Scan for the cell matching the given text and deliver its [x, y] coordinate at center. 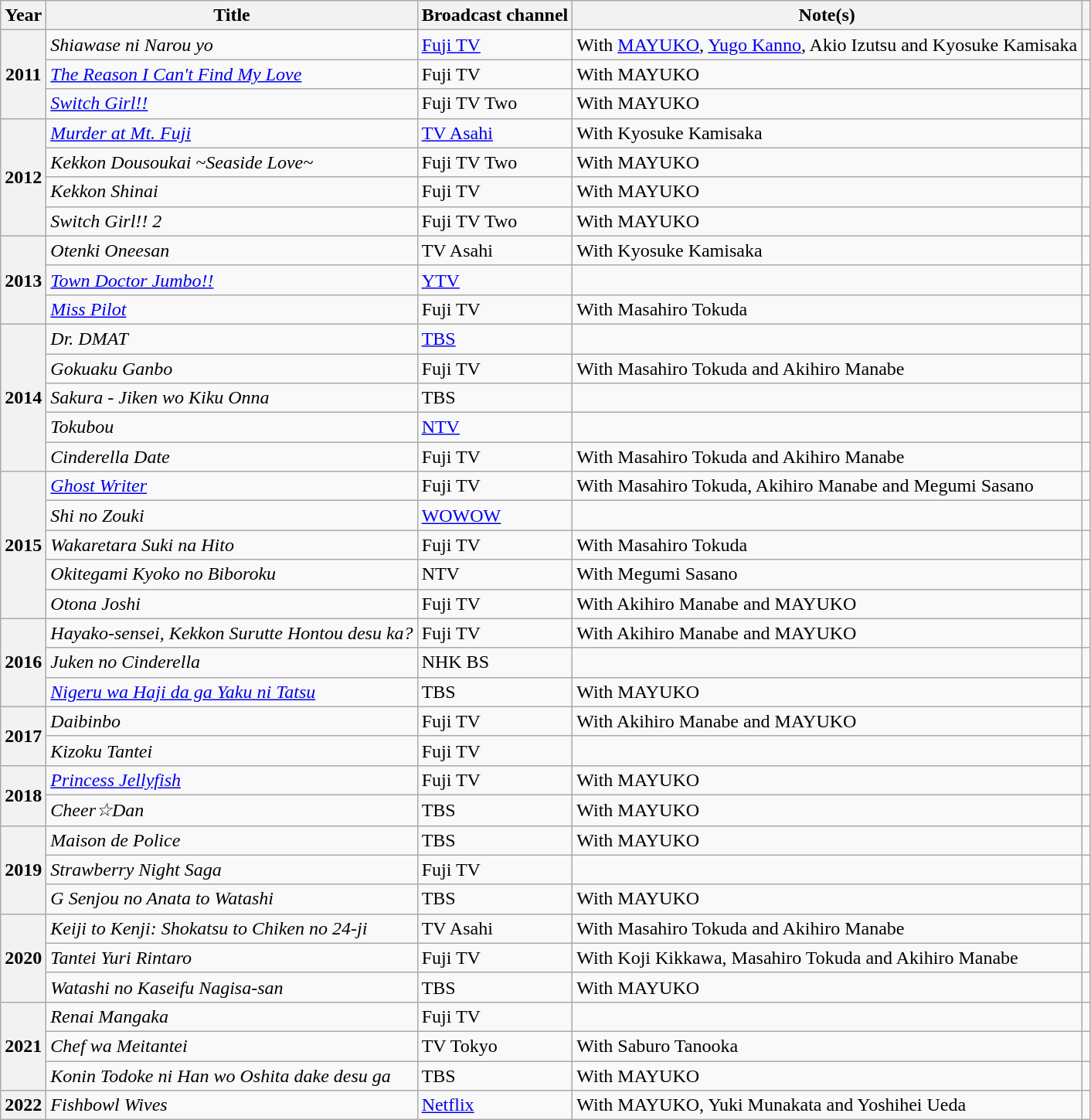
Tokubou [232, 427]
Tantei Yuri Rintaro [232, 958]
WOWOW [495, 516]
Chef wa Meitantei [232, 1046]
Maison de Police [232, 840]
TV Tokyo [495, 1046]
Daibinbo [232, 721]
Title [232, 15]
Fishbowl Wives [232, 1105]
Shi no Zouki [232, 516]
Nigeru wa Haji da ga Yaku ni Tatsu [232, 692]
Shiawase ni Narou yo [232, 45]
2018 [23, 795]
NHK BS [495, 662]
Kekkon Shinai [232, 192]
With Masahiro Tokuda, Akihiro Manabe and Megumi Sasano [827, 486]
The Reason I Can't Find My Love [232, 74]
Switch Girl!! 2 [232, 221]
2021 [23, 1046]
Kekkon Dousoukai ~Seaside Love~ [232, 162]
Town Doctor Jumbo!! [232, 280]
Keiji to Kenji: Shokatsu to Chiken no 24-ji [232, 928]
With MAYUKO, Yugo Kanno, Akio Izutsu and Kyosuke Kamisaka [827, 45]
2013 [23, 280]
2015 [23, 545]
Gokuaku Ganbo [232, 369]
Kizoku Tantei [232, 751]
Otona Joshi [232, 604]
Netflix [495, 1105]
Watashi no Kaseifu Nagisa-san [232, 987]
Switch Girl!! [232, 104]
Miss Pilot [232, 309]
Broadcast channel [495, 15]
Otenki Oneesan [232, 250]
2017 [23, 736]
Strawberry Night Saga [232, 870]
G Senjou no Anata to Watashi [232, 899]
Note(s) [827, 15]
Cinderella Date [232, 457]
Sakura - Jiken wo Kiku Onna [232, 398]
With Megumi Sasano [827, 574]
2020 [23, 958]
Juken no Cinderella [232, 662]
Murder at Mt. Fuji [232, 133]
2014 [23, 397]
With MAYUKO, Yuki Munakata and Yoshihei Ueda [827, 1105]
Cheer☆Dan [232, 810]
Princess Jellyfish [232, 780]
Okitegami Kyoko no Biboroku [232, 574]
2012 [23, 177]
2022 [23, 1105]
Renai Mangaka [232, 1016]
Hayako-sensei, Kekkon Surutte Hontou desu ka? [232, 633]
2019 [23, 870]
2016 [23, 662]
Dr. DMAT [232, 339]
Wakaretara Suki na Hito [232, 545]
Konin Todoke ni Han wo Oshita dake desu ga [232, 1075]
2011 [23, 74]
Ghost Writer [232, 486]
Year [23, 15]
With Saburo Tanooka [827, 1046]
With Koji Kikkawa, Masahiro Tokuda and Akihiro Manabe [827, 958]
YTV [495, 280]
